Pinpoint the cell where the given text exists, returning its (x, y) midpoint coordinate. 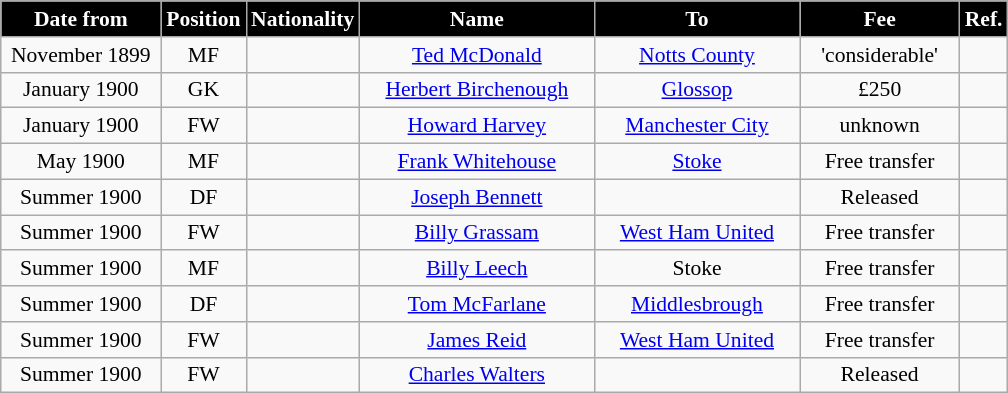
Tom McFarlane (476, 304)
'considerable' (880, 55)
Notts County (696, 55)
Name (476, 19)
£250 (880, 90)
To (696, 19)
Glossop (696, 90)
unknown (880, 126)
Manchester City (696, 126)
Charles Walters (476, 375)
Date from (81, 19)
Middlesbrough (696, 304)
Joseph Bennett (476, 197)
James Reid (476, 340)
May 1900 (81, 162)
Nationality (302, 19)
Howard Harvey (476, 126)
Position (204, 19)
Herbert Birchenough (476, 90)
Billy Leech (476, 269)
GK (204, 90)
Frank Whitehouse (476, 162)
Billy Grassam (476, 233)
Fee (880, 19)
November 1899 (81, 55)
Ted McDonald (476, 55)
Ref. (984, 19)
